Pinpoint the cell where the given text exists, returning its (X, Y) midpoint coordinate. 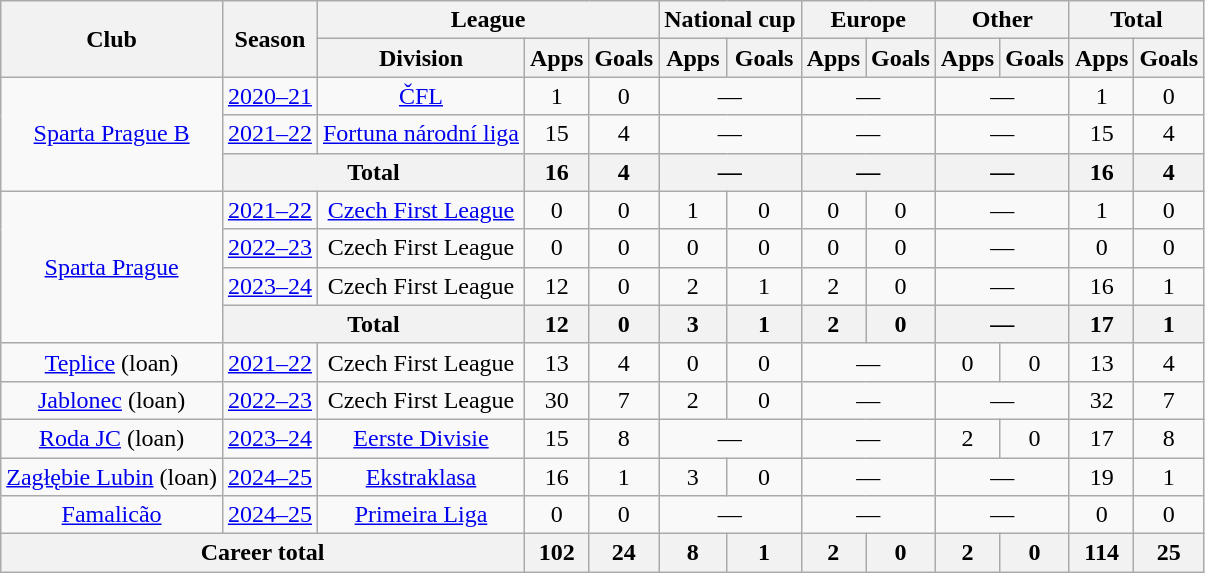
Europe (868, 20)
Eerste Divisie (420, 438)
Zagłębie Lubin (loan) (112, 477)
32 (1101, 400)
Jablonec (loan) (112, 400)
Fortuna národní liga (420, 134)
25 (1169, 553)
19 (1101, 477)
Roda JC (loan) (112, 438)
ČFL (420, 96)
Division (420, 58)
Season (270, 39)
League (488, 20)
Teplice (loan) (112, 362)
Primeira Liga (420, 515)
Sparta Prague B (112, 134)
102 (556, 553)
Ekstraklasa (420, 477)
2020–21 (270, 96)
Famalicão (112, 515)
114 (1101, 553)
Club (112, 39)
24 (624, 553)
Other (1002, 20)
30 (556, 400)
Career total (263, 553)
Sparta Prague (112, 267)
National cup (730, 20)
